Find where the given text appears and provide that cell's center as (X, Y) coordinate. 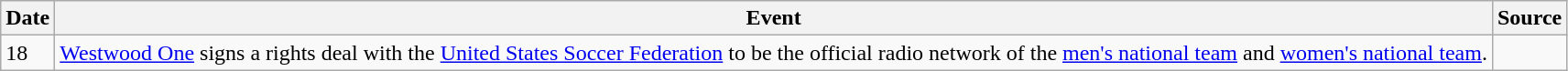
Event (774, 18)
Source (1530, 18)
18 (27, 53)
Date (27, 18)
